Provide the (x, y) coordinate of the cell's center where the given text is located.  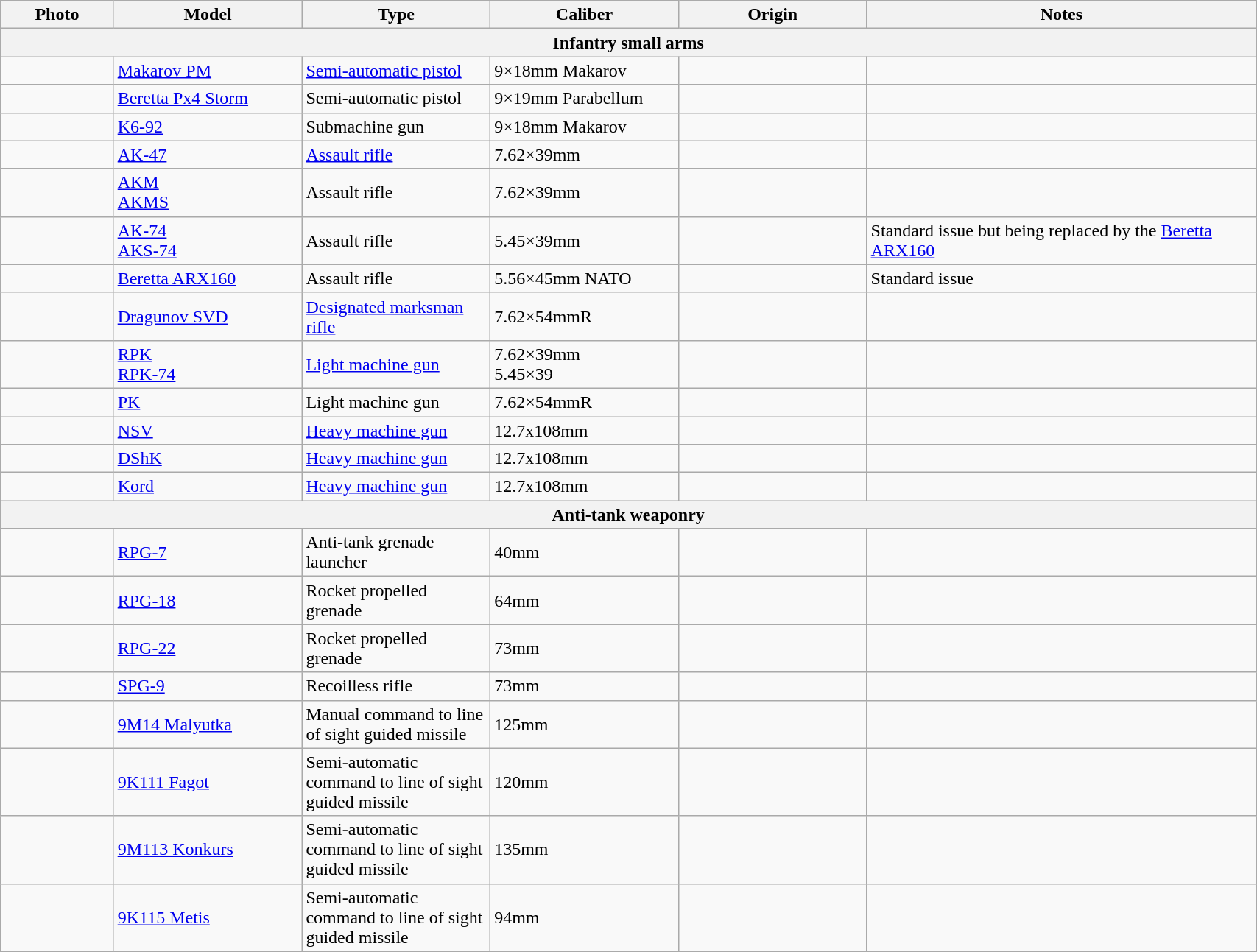
64mm (585, 601)
AK-47 (208, 155)
PK (208, 402)
9K115 Metis (208, 917)
Submachine gun (396, 127)
40mm (585, 552)
125mm (585, 724)
Designated marksman rifle (396, 317)
135mm (585, 850)
5.45×39mm (585, 240)
Recoilless rifle (396, 686)
Type (396, 15)
Kord (208, 487)
9M14 Malyutka (208, 724)
Model (208, 15)
Notes (1062, 15)
RPKRPK-74 (208, 364)
Standard issue (1062, 278)
K6-92 (208, 127)
9M113 Konkurs (208, 850)
DShK (208, 459)
Dragunov SVD (208, 317)
Beretta Px4 Storm (208, 99)
9×19mm Parabellum (585, 99)
7.62×39mm5.45×39 (585, 364)
Beretta ARX160 (208, 278)
Photo (57, 15)
Standard issue but being replaced by the Beretta ARX160 (1062, 240)
NSV (208, 431)
Origin (772, 15)
SPG-9 (208, 686)
AKMAKMS (208, 193)
RPG-18 (208, 601)
120mm (585, 782)
9K111 Fagot (208, 782)
RPG-22 (208, 648)
RPG-7 (208, 552)
AK-74AKS-74 (208, 240)
Infantry small arms (629, 43)
Manual command to line of sight guided missile (396, 724)
5.56×45mm NATO (585, 278)
94mm (585, 917)
Anti-tank grenade launcher (396, 552)
Caliber (585, 15)
Makarov PM (208, 71)
Anti-tank weaponry (629, 515)
